Pinpoint the cell where the given text exists, returning its (x, y) midpoint coordinate. 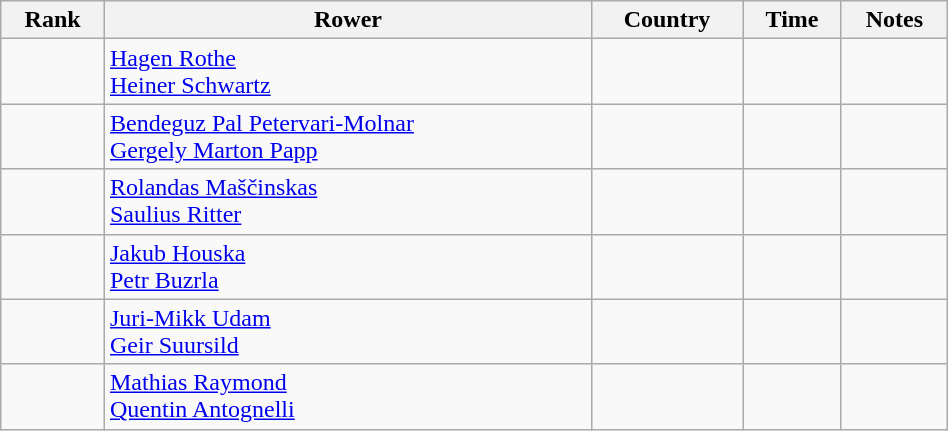
Notes (894, 20)
Mathias RaymondQuentin Antognelli (348, 396)
Rank (53, 20)
Jakub HouskaPetr Buzrla (348, 266)
Country (666, 20)
Hagen RotheHeiner Schwartz (348, 72)
Time (792, 20)
Juri-Mikk UdamGeir Suursild (348, 332)
Rolandas MaščinskasSaulius Ritter (348, 202)
Bendeguz Pal Petervari-MolnarGergely Marton Papp (348, 136)
Rower (348, 20)
